Return the (X, Y) coordinate for the center point of the cell that contains the specified text.  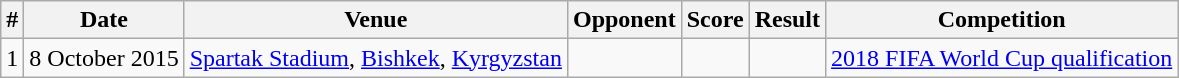
Competition (1002, 20)
Result (787, 20)
Date (104, 20)
2018 FIFA World Cup qualification (1002, 58)
1 (12, 58)
8 October 2015 (104, 58)
Venue (376, 20)
Opponent (624, 20)
# (12, 20)
Score (715, 20)
Spartak Stadium, Bishkek, Kyrgyzstan (376, 58)
